Output the (x, y) coordinate of the center of the cell containing the given text.  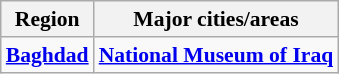
Region (48, 19)
National Museum of Iraq (216, 55)
Major cities/areas (216, 19)
Baghdad (48, 55)
